Return the [x, y] coordinate for the center point of the cell that contains the specified text.  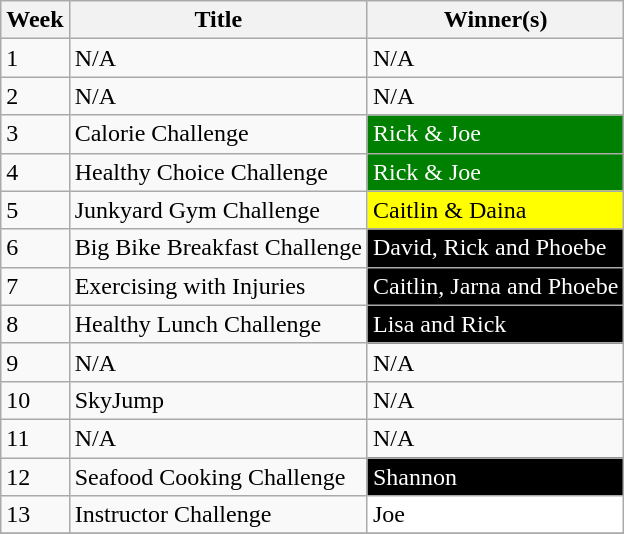
Calorie Challenge [218, 134]
David, Rick and Phoebe [495, 248]
Seafood Cooking Challenge [218, 477]
7 [35, 286]
Healthy Lunch Challenge [218, 324]
11 [35, 438]
2 [35, 96]
Exercising with Injuries [218, 286]
Caitlin, Jarna and Phoebe [495, 286]
Healthy Choice Challenge [218, 172]
1 [35, 58]
8 [35, 324]
Title [218, 20]
9 [35, 362]
Caitlin & Daina [495, 210]
Lisa and Rick [495, 324]
Week [35, 20]
13 [35, 515]
Shannon [495, 477]
Joe [495, 515]
6 [35, 248]
3 [35, 134]
12 [35, 477]
Instructor Challenge [218, 515]
Junkyard Gym Challenge [218, 210]
Winner(s) [495, 20]
4 [35, 172]
SkyJump [218, 400]
Big Bike Breakfast Challenge [218, 248]
5 [35, 210]
10 [35, 400]
